Search for the cell housing the specified text and yield its [x, y] center coordinate. 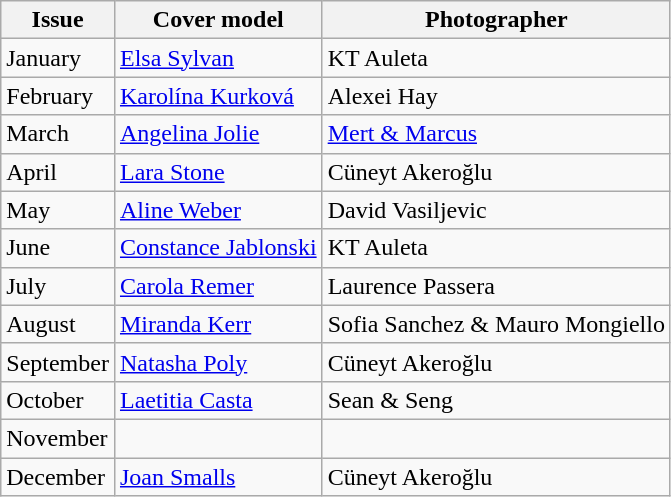
May [58, 210]
Aline Weber [218, 210]
November [58, 438]
Lara Stone [218, 172]
Natasha Poly [218, 362]
April [58, 172]
Photographer [496, 20]
Laetitia Casta [218, 400]
Joan Smalls [218, 477]
Alexei Hay [496, 96]
September [58, 362]
Carola Remer [218, 286]
August [58, 324]
Miranda Kerr [218, 324]
Sofia Sanchez & Mauro Mongiello [496, 324]
Mert & Marcus [496, 134]
October [58, 400]
February [58, 96]
Karolína Kurková [218, 96]
David Vasiljevic [496, 210]
July [58, 286]
Sean & Seng [496, 400]
Laurence Passera [496, 286]
Angelina Jolie [218, 134]
January [58, 58]
June [58, 248]
December [58, 477]
March [58, 134]
Elsa Sylvan [218, 58]
Cover model [218, 20]
Issue [58, 20]
Constance Jablonski [218, 248]
